Identify which cell holds the provided text, then report its [X, Y] central coordinate. 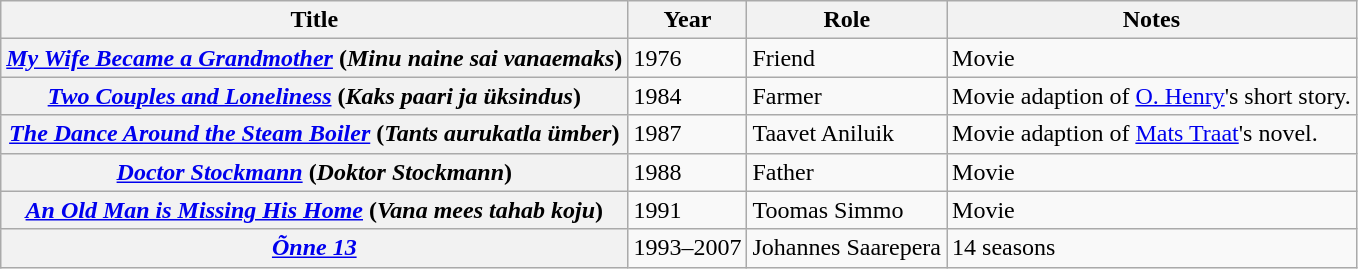
14 seasons [1152, 248]
1984 [688, 96]
An Old Man is Missing His Home (Vana mees tahab koju) [314, 210]
Role [847, 20]
1987 [688, 134]
Doctor Stockmann (Doktor Stockmann) [314, 172]
Johannes Saarepera [847, 248]
1976 [688, 58]
Farmer [847, 96]
1991 [688, 210]
Movie adaption of Mats Traat's novel. [1152, 134]
1993–2007 [688, 248]
My Wife Became a Grandmother (Minu naine sai vanaemaks) [314, 58]
Taavet Aniluik [847, 134]
Toomas Simmo [847, 210]
Father [847, 172]
The Dance Around the Steam Boiler (Tants aurukatla ümber) [314, 134]
1988 [688, 172]
Two Couples and Loneliness (Kaks paari ja üksindus) [314, 96]
Õnne 13 [314, 248]
Title [314, 20]
Year [688, 20]
Movie adaption of O. Henry's short story. [1152, 96]
Friend [847, 58]
Notes [1152, 20]
